Determine the [x, y] coordinate at the center of the cell enclosing the given text.  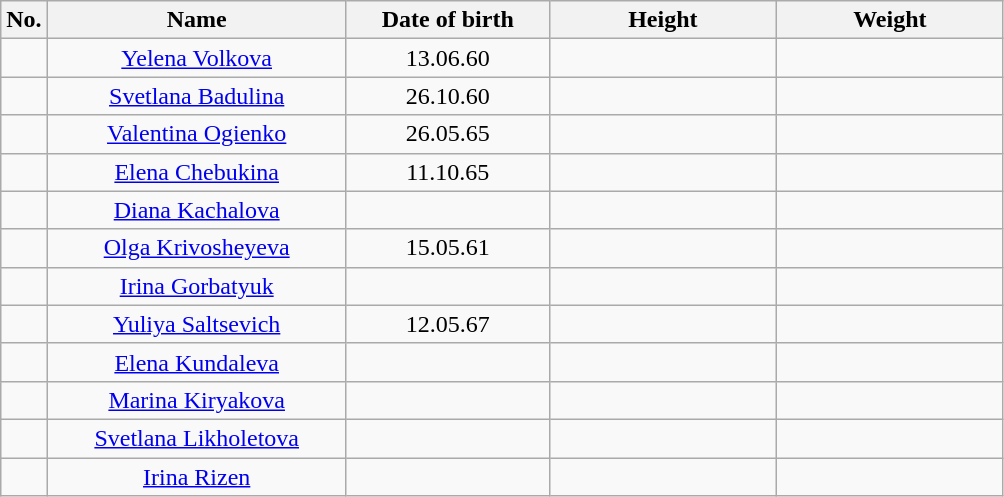
Height [662, 20]
26.10.60 [448, 96]
Elena Chebukina [196, 172]
Olga Krivosheyeva [196, 248]
Irina Rizen [196, 477]
Diana Kachalova [196, 210]
Marina Kiryakova [196, 400]
Irina Gorbatyuk [196, 286]
Svetlana Badulina [196, 96]
No. [24, 20]
15.05.61 [448, 248]
Date of birth [448, 20]
Weight [890, 20]
13.06.60 [448, 58]
Elena Kundaleva [196, 362]
11.10.65 [448, 172]
12.05.67 [448, 324]
Yuliya Saltsevich [196, 324]
Valentina Ogienko [196, 134]
26.05.65 [448, 134]
Svetlana Likholetova [196, 438]
Yelena Volkova [196, 58]
Name [196, 20]
